From the cell containing the given text, extract its center point as (x, y) coordinate. 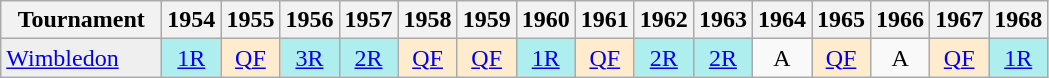
3R (310, 58)
1968 (1018, 20)
1967 (960, 20)
1954 (192, 20)
1965 (842, 20)
Tournament (82, 20)
1959 (486, 20)
1958 (428, 20)
1957 (368, 20)
1964 (782, 20)
Wimbledon (82, 58)
1961 (604, 20)
1962 (664, 20)
1955 (250, 20)
1956 (310, 20)
1966 (900, 20)
1960 (546, 20)
1963 (722, 20)
